Determine the (x, y) coordinate at the center of the cell enclosing the given text.  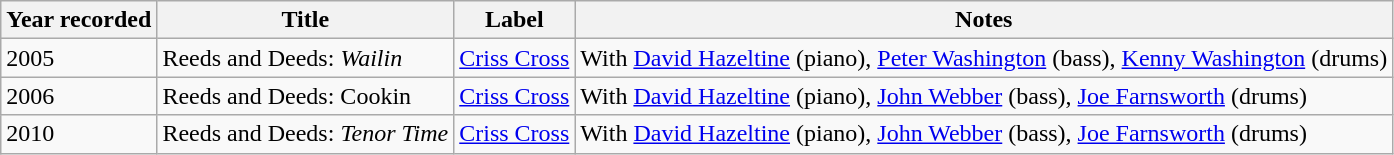
2005 (79, 58)
Reeds and Deeds: Tenor Time (306, 134)
Reeds and Deeds: Wailin (306, 58)
Title (306, 20)
With David Hazeltine (piano), Peter Washington (bass), Kenny Washington (drums) (984, 58)
2010 (79, 134)
Label (514, 20)
2006 (79, 96)
Reeds and Deeds: Cookin (306, 96)
Notes (984, 20)
Year recorded (79, 20)
